Output the (X, Y) coordinate of the center of the cell containing the given text.  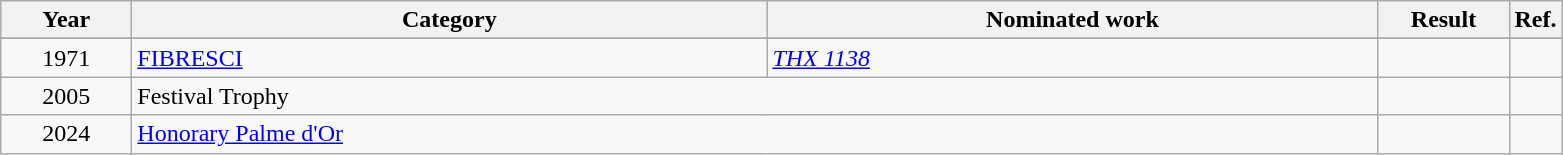
Result (1444, 20)
Festival Trophy (755, 96)
Honorary Palme d'Or (755, 134)
Year (66, 20)
THX 1138 (1072, 58)
2005 (66, 96)
1971 (66, 58)
Ref. (1536, 20)
FIBRESCI (450, 58)
Category (450, 20)
2024 (66, 134)
Nominated work (1072, 20)
